Find where the given text appears and provide that cell's center as (x, y) coordinate. 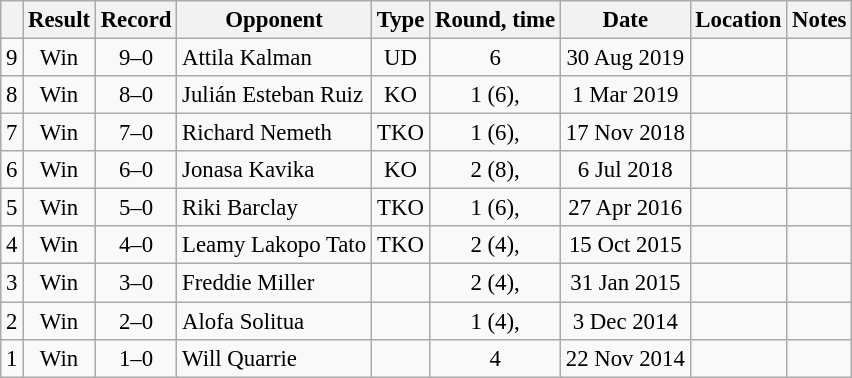
1–0 (136, 358)
5 (12, 208)
22 Nov 2014 (626, 358)
17 Nov 2018 (626, 133)
Riki Barclay (274, 208)
4–0 (136, 245)
2–0 (136, 321)
1 Mar 2019 (626, 95)
2 (8), (496, 170)
3 Dec 2014 (626, 321)
Attila Kalman (274, 58)
9–0 (136, 58)
Leamy Lakopo Tato (274, 245)
Date (626, 20)
1 (4), (496, 321)
5–0 (136, 208)
8 (12, 95)
Julián Esteban Ruiz (274, 95)
27 Apr 2016 (626, 208)
Freddie Miller (274, 283)
6–0 (136, 170)
Notes (820, 20)
30 Aug 2019 (626, 58)
UD (400, 58)
Jonasa Kavika (274, 170)
Record (136, 20)
31 Jan 2015 (626, 283)
7 (12, 133)
7–0 (136, 133)
Type (400, 20)
6 Jul 2018 (626, 170)
1 (12, 358)
Will Quarrie (274, 358)
3 (12, 283)
Round, time (496, 20)
Result (60, 20)
2 (12, 321)
Opponent (274, 20)
3–0 (136, 283)
Richard Nemeth (274, 133)
Alofa Solitua (274, 321)
9 (12, 58)
8–0 (136, 95)
Location (738, 20)
15 Oct 2015 (626, 245)
